Extract the [X, Y] coordinate from the center of the cell holding the provided text.  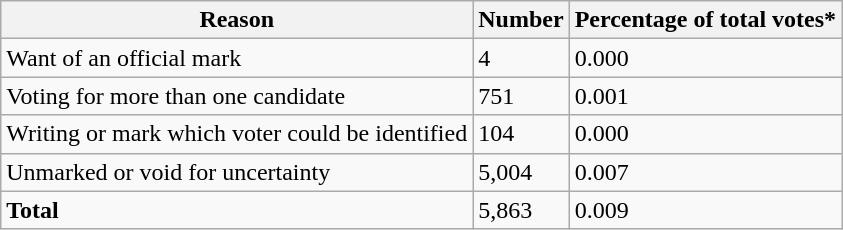
751 [521, 96]
0.009 [706, 210]
Total [237, 210]
Reason [237, 20]
Want of an official mark [237, 58]
Voting for more than one candidate [237, 96]
4 [521, 58]
Percentage of total votes* [706, 20]
5,863 [521, 210]
0.007 [706, 172]
5,004 [521, 172]
0.001 [706, 96]
Writing or mark which voter could be identified [237, 134]
Unmarked or void for uncertainty [237, 172]
104 [521, 134]
Number [521, 20]
